Determine the (x, y) coordinate at the center of the cell enclosing the given text.  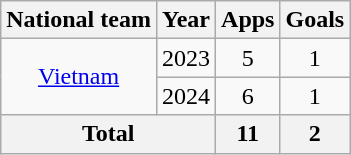
5 (248, 58)
6 (248, 96)
2024 (186, 96)
Apps (248, 20)
2023 (186, 58)
Vietnam (79, 77)
Year (186, 20)
Total (108, 134)
Goals (315, 20)
11 (248, 134)
2 (315, 134)
National team (79, 20)
